Find where the given text appears and provide that cell's center as (X, Y) coordinate. 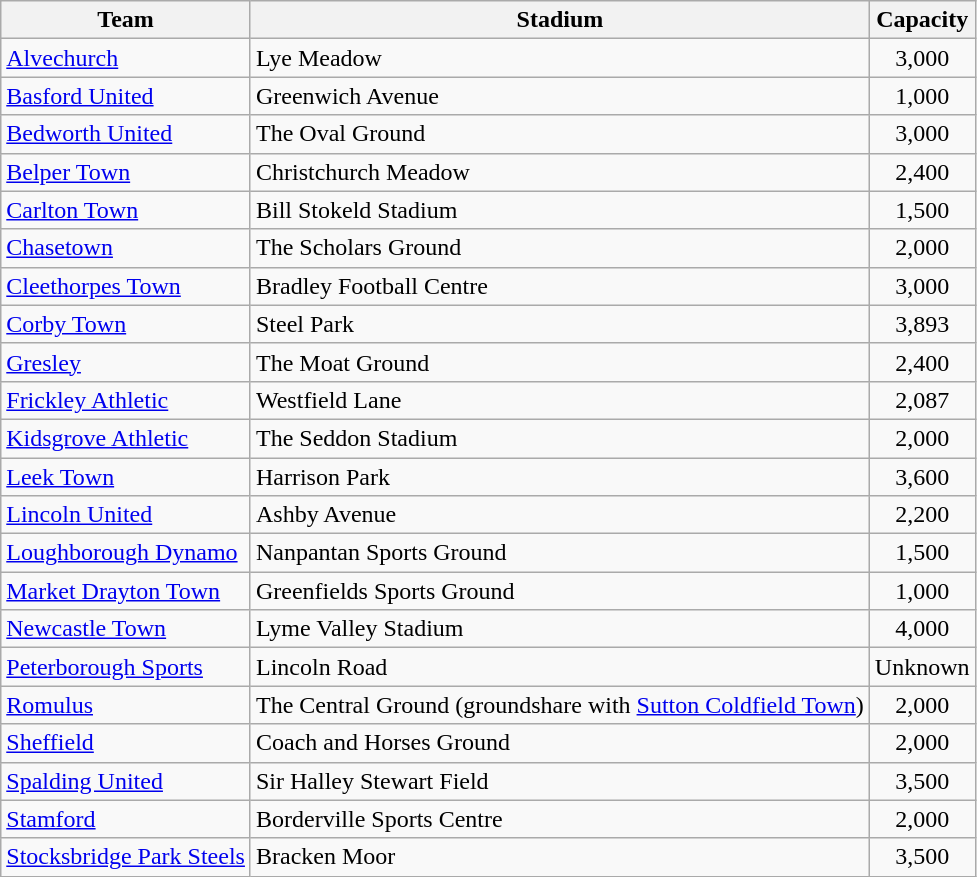
3,893 (922, 324)
Newcastle Town (126, 629)
The Scholars Ground (560, 248)
Stamford (126, 819)
Nanpantan Sports Ground (560, 553)
Corby Town (126, 324)
Ashby Avenue (560, 515)
Harrison Park (560, 477)
Bradley Football Centre (560, 286)
Lincoln Road (560, 667)
Capacity (922, 20)
Greenwich Avenue (560, 96)
Cleethorpes Town (126, 286)
Carlton Town (126, 210)
Stadium (560, 20)
2,200 (922, 515)
The Oval Ground (560, 134)
The Central Ground (groundshare with Sutton Coldfield Town) (560, 705)
The Moat Ground (560, 362)
Market Drayton Town (126, 591)
Greenfields Sports Ground (560, 591)
3,600 (922, 477)
Leek Town (126, 477)
Steel Park (560, 324)
Frickley Athletic (126, 400)
Lincoln United (126, 515)
Gresley (126, 362)
Bill Stokeld Stadium (560, 210)
Sheffield (126, 743)
Chasetown (126, 248)
Basford United (126, 96)
Lye Meadow (560, 58)
Sir Halley Stewart Field (560, 781)
Bedworth United (126, 134)
Team (126, 20)
Loughborough Dynamo (126, 553)
Kidsgrove Athletic (126, 438)
Lyme Valley Stadium (560, 629)
Westfield Lane (560, 400)
Unknown (922, 667)
The Seddon Stadium (560, 438)
Spalding United (126, 781)
Coach and Horses Ground (560, 743)
2,087 (922, 400)
Christchurch Meadow (560, 172)
Peterborough Sports (126, 667)
Belper Town (126, 172)
Alvechurch (126, 58)
4,000 (922, 629)
Bracken Moor (560, 857)
Stocksbridge Park Steels (126, 857)
Borderville Sports Centre (560, 819)
Romulus (126, 705)
